Locate the cell with the specified text and output its [X, Y] center coordinate. 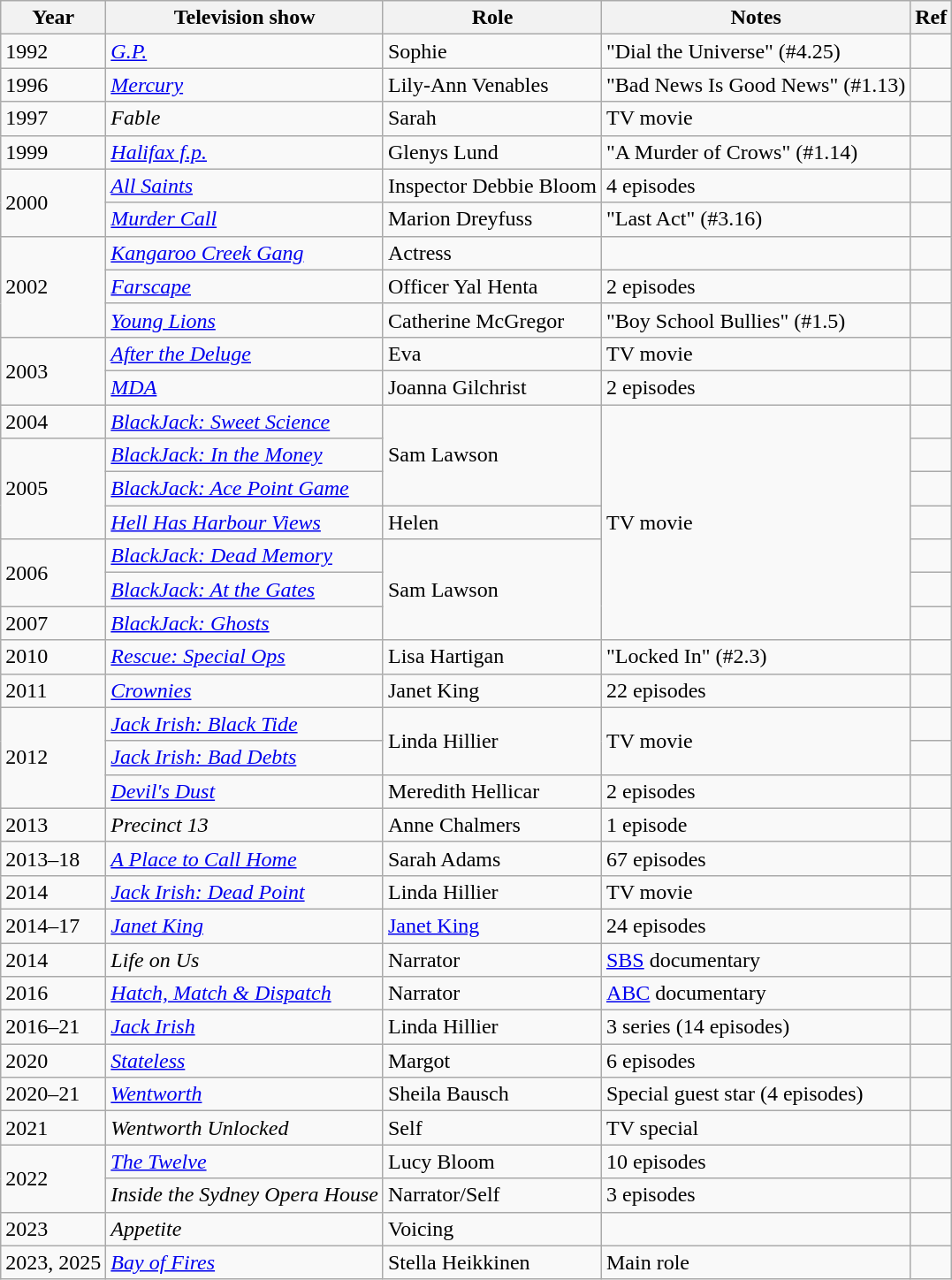
Glenys Lund [491, 152]
Jack Irish: Dead Point [245, 892]
Special guest star (4 episodes) [755, 1094]
2022 [53, 1178]
Helen [491, 522]
BlackJack: In the Money [245, 455]
2004 [53, 422]
"Dial the Universe" (#4.25) [755, 51]
Mercury [245, 85]
24 episodes [755, 926]
Year [53, 18]
BlackJack: Dead Memory [245, 556]
2016 [53, 994]
Wentworth Unlocked [245, 1128]
Notes [755, 18]
2005 [53, 489]
"Boy School Bullies" (#1.5) [755, 320]
BlackJack: Ace Point Game [245, 489]
2012 [53, 758]
2023 [53, 1229]
Jack Irish [245, 1027]
4 episodes [755, 186]
Hell Has Harbour Views [245, 522]
Jack Irish: Black Tide [245, 724]
"A Murder of Crows" (#1.14) [755, 152]
2023, 2025 [53, 1262]
The Twelve [245, 1162]
BlackJack: At the Gates [245, 590]
Television show [245, 18]
2021 [53, 1128]
Sarah Adams [491, 858]
Anne Chalmers [491, 825]
2016–21 [53, 1027]
A Place to Call Home [245, 858]
Sarah [491, 118]
Lucy Bloom [491, 1162]
Eva [491, 354]
1997 [53, 118]
Voicing [491, 1229]
Devil's Dust [245, 791]
SBS documentary [755, 959]
2003 [53, 370]
Precinct 13 [245, 825]
2000 [53, 202]
ABC documentary [755, 994]
67 episodes [755, 858]
2002 [53, 286]
Role [491, 18]
2013–18 [53, 858]
2011 [53, 690]
Wentworth [245, 1094]
Crownies [245, 690]
"Last Act" (#3.16) [755, 219]
Margot [491, 1061]
BlackJack: Ghosts [245, 623]
Officer Yal Henta [491, 286]
Ref [932, 18]
TV special [755, 1128]
After the Deluge [245, 354]
BlackJack: Sweet Science [245, 422]
Kangaroo Creek Gang [245, 253]
Sophie [491, 51]
1992 [53, 51]
Inside the Sydney Opera House [245, 1195]
1996 [53, 85]
Main role [755, 1262]
10 episodes [755, 1162]
Stella Heikkinen [491, 1262]
2020–21 [53, 1094]
Catherine McGregor [491, 320]
"Bad News Is Good News" (#1.13) [755, 85]
1 episode [755, 825]
Self [491, 1128]
Rescue: Special Ops [245, 657]
6 episodes [755, 1061]
Sheila Bausch [491, 1094]
Lily-Ann Venables [491, 85]
Actress [491, 253]
2014–17 [53, 926]
Murder Call [245, 219]
Bay of Fires [245, 1262]
2020 [53, 1061]
Life on Us [245, 959]
Appetite [245, 1229]
G.P. [245, 51]
2010 [53, 657]
Farscape [245, 286]
"Locked In" (#2.3) [755, 657]
Jack Irish: Bad Debts [245, 758]
3 episodes [755, 1195]
2013 [53, 825]
1999 [53, 152]
Inspector Debbie Bloom [491, 186]
Fable [245, 118]
2006 [53, 573]
Stateless [245, 1061]
Marion Dreyfuss [491, 219]
Narrator/Self [491, 1195]
All Saints [245, 186]
Hatch, Match & Dispatch [245, 994]
Meredith Hellicar [491, 791]
22 episodes [755, 690]
MDA [245, 387]
Lisa Hartigan [491, 657]
Young Lions [245, 320]
Halifax f.p. [245, 152]
2007 [53, 623]
Joanna Gilchrist [491, 387]
3 series (14 episodes) [755, 1027]
